Identify which cell holds the provided text, then report its [x, y] central coordinate. 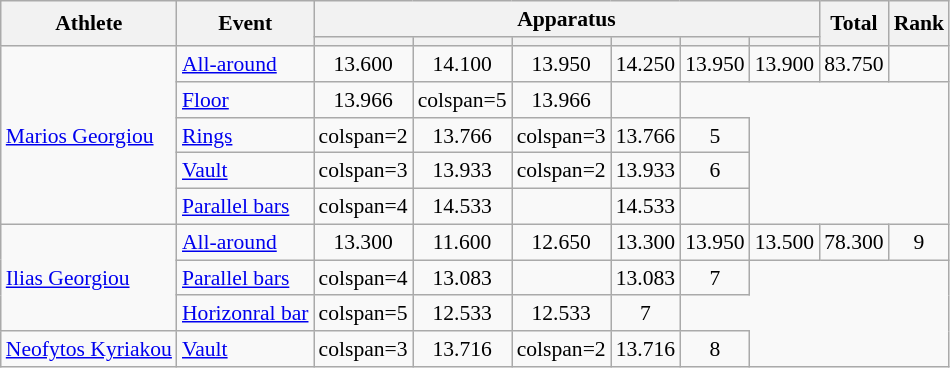
Floor [246, 100]
11.600 [462, 243]
14.250 [646, 64]
5 [714, 136]
8 [714, 349]
Neofytos Kyriakou [89, 349]
12.650 [562, 243]
Total [854, 24]
9 [920, 243]
Rank [920, 24]
Athlete [89, 24]
Apparatus [567, 19]
78.300 [854, 243]
13.900 [784, 64]
13.500 [784, 243]
6 [714, 171]
Event [246, 24]
Ilias Georgiou [89, 278]
14.100 [462, 64]
Marios Georgiou [89, 135]
13.600 [364, 64]
83.750 [854, 64]
Horizonral bar [246, 314]
Rings [246, 136]
